Extract the (X, Y) coordinate from the center of the cell holding the provided text.  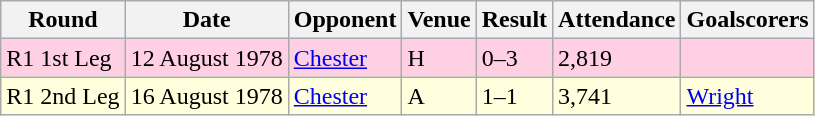
16 August 1978 (206, 96)
Round (63, 20)
0–3 (514, 58)
Venue (439, 20)
Result (514, 20)
R1 2nd Leg (63, 96)
2,819 (617, 58)
R1 1st Leg (63, 58)
Opponent (345, 20)
Attendance (617, 20)
Goalscorers (748, 20)
1–1 (514, 96)
12 August 1978 (206, 58)
A (439, 96)
Wright (748, 96)
H (439, 58)
Date (206, 20)
3,741 (617, 96)
